Detect which cell encompasses the target text, then output its [X, Y] center coordinate. 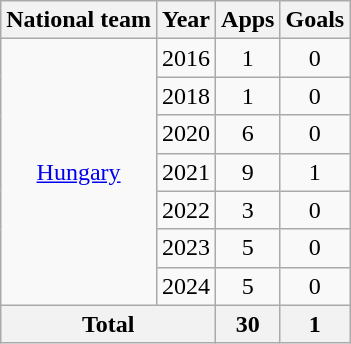
Hungary [79, 172]
Apps [248, 20]
2018 [186, 96]
30 [248, 324]
2022 [186, 210]
Goals [315, 20]
2020 [186, 134]
2024 [186, 286]
6 [248, 134]
2021 [186, 172]
2023 [186, 248]
9 [248, 172]
Year [186, 20]
2016 [186, 58]
3 [248, 210]
Total [108, 324]
National team [79, 20]
